Return the (x, y) coordinate for the center point of the cell that contains the specified text.  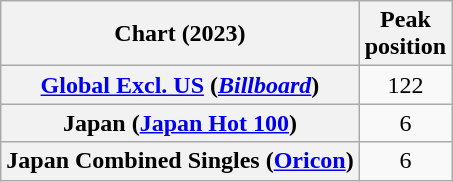
122 (405, 85)
Global Excl. US (Billboard) (180, 85)
Peakposition (405, 34)
Japan Combined Singles (Oricon) (180, 161)
Japan (Japan Hot 100) (180, 123)
Chart (2023) (180, 34)
